Locate the cell with the specified text and output its (x, y) center coordinate. 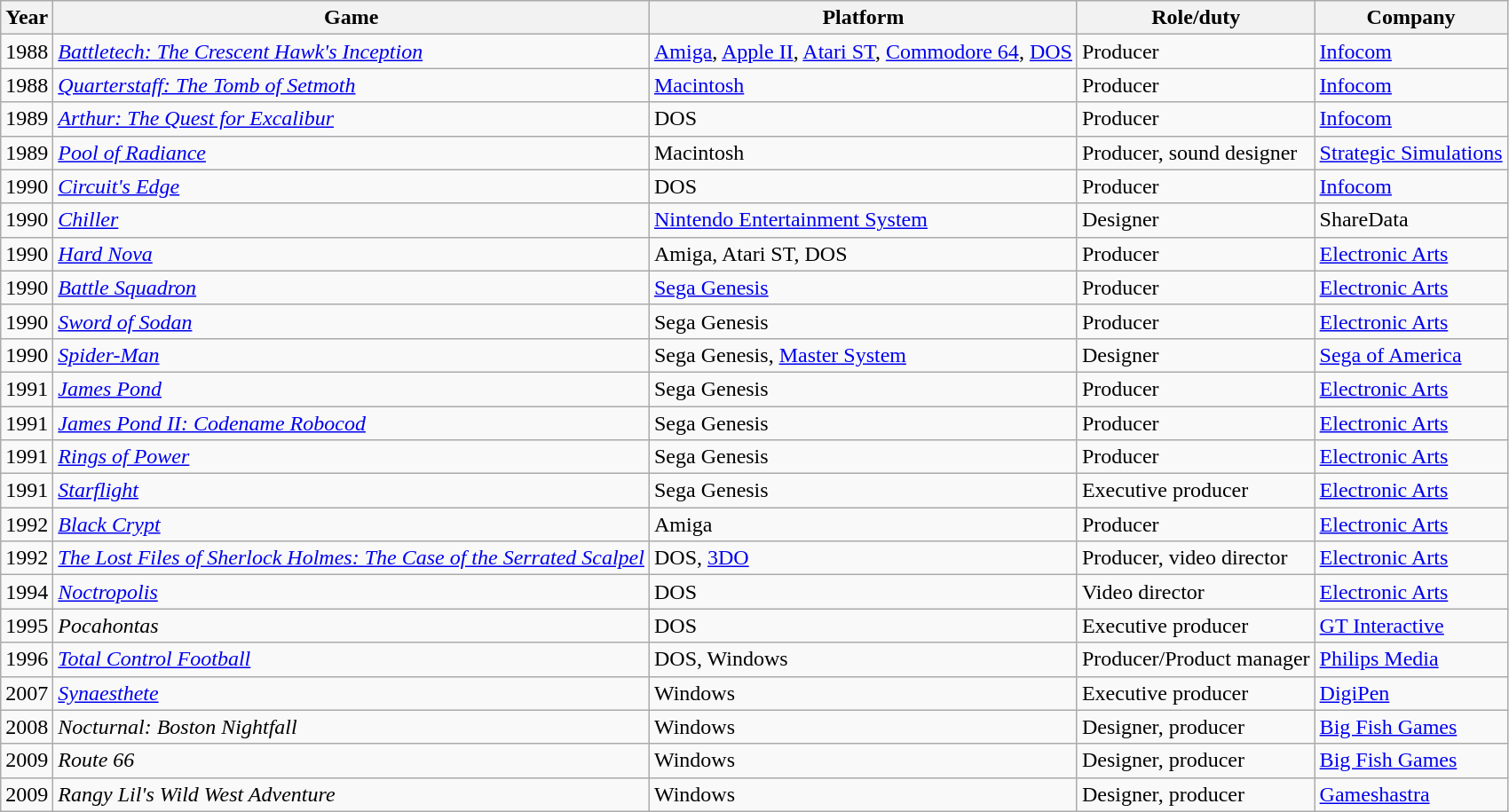
Sega of America (1411, 355)
DigiPen (1411, 693)
Hard Nova (352, 254)
1996 (27, 659)
Quarterstaff: The Tomb of Setmoth (352, 85)
Amiga, Apple II, Atari ST, Commodore 64, DOS (863, 51)
The Lost Files of Sherlock Holmes: The Case of the Serrated Scalpel (352, 558)
Starflight (352, 491)
Circuit's Edge (352, 186)
Noctropolis (352, 592)
Amiga, Atari ST, DOS (863, 254)
Gameshastra (1411, 794)
DOS, Windows (863, 659)
Synaesthete (352, 693)
Black Crypt (352, 524)
Sword of Sodan (352, 321)
Battle Squadron (352, 288)
ShareData (1411, 220)
Spider-Man (352, 355)
Role/duty (1196, 18)
Producer, video director (1196, 558)
Rings of Power (352, 457)
Platform (863, 18)
Producer, sound designer (1196, 153)
Sega Genesis, Master System (863, 355)
Year (27, 18)
Arthur: The Quest for Excalibur (352, 119)
Chiller (352, 220)
Nocturnal: Boston Nightfall (352, 727)
GT Interactive (1411, 626)
Company (1411, 18)
Nintendo Entertainment System (863, 220)
Philips Media (1411, 659)
Total Control Football (352, 659)
James Pond II: Codename Robocod (352, 423)
Battletech: The Crescent Hawk's Inception (352, 51)
2008 (27, 727)
1995 (27, 626)
Video director (1196, 592)
Pool of Radiance (352, 153)
Rangy Lil's Wild West Adventure (352, 794)
Amiga (863, 524)
James Pond (352, 389)
Pocahontas (352, 626)
Game (352, 18)
2007 (27, 693)
Producer/Product manager (1196, 659)
DOS, 3DO (863, 558)
1994 (27, 592)
Route 66 (352, 761)
Strategic Simulations (1411, 153)
